Return the [x, y] coordinate for the center point of the cell that contains the specified text.  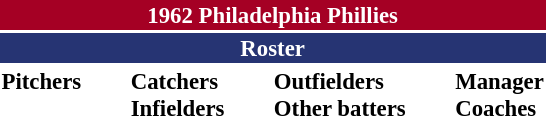
Roster [272, 48]
1962 Philadelphia Phillies [272, 15]
